Scan for the cell matching the given text and deliver its [X, Y] coordinate at center. 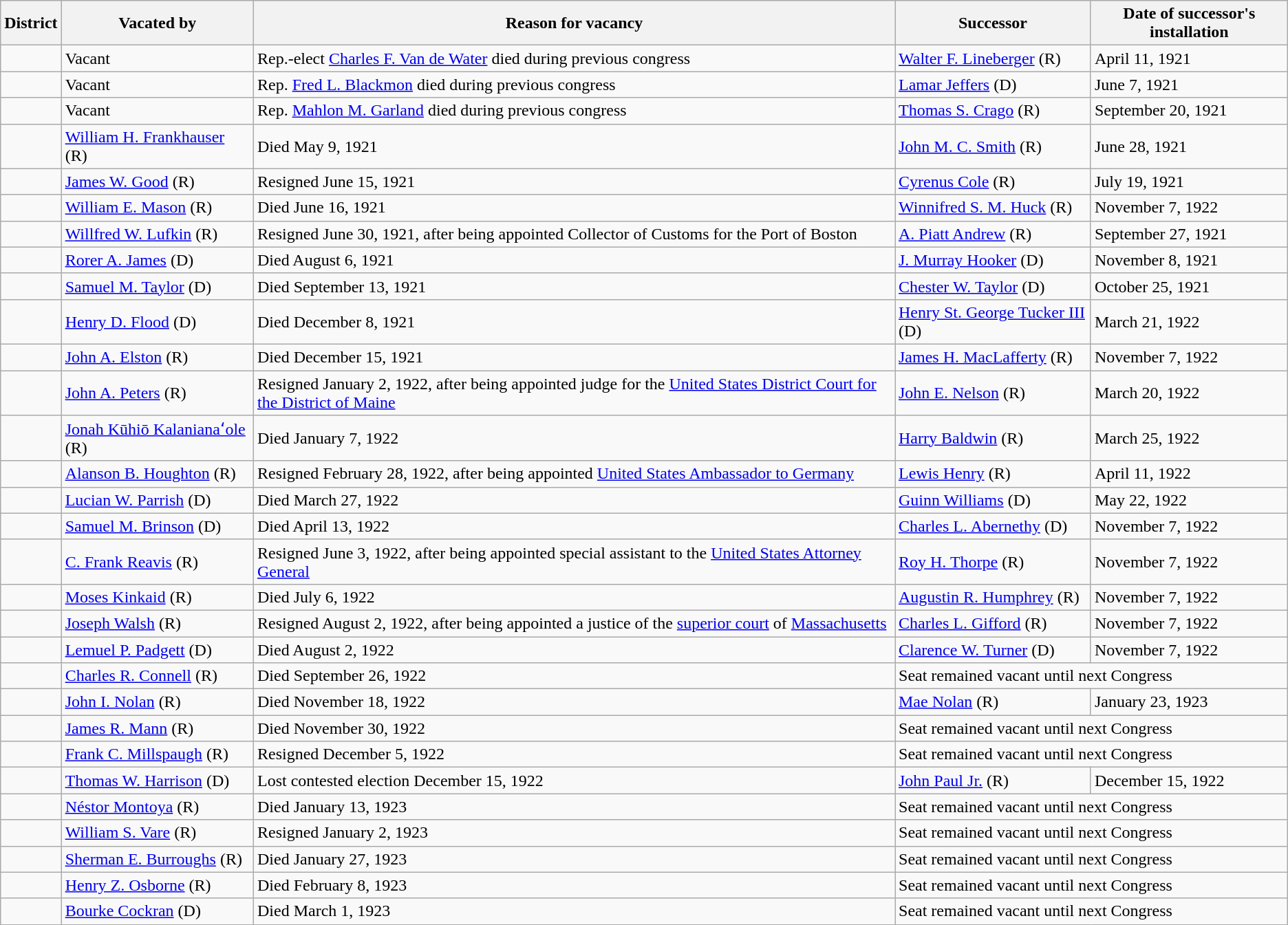
Resigned June 3, 1922, after being appointed special assistant to the United States Attorney General [574, 561]
James R. Mann (R) [157, 728]
October 25, 1921 [1189, 286]
Resigned June 30, 1921, after being appointed Collector of Customs for the Port of Boston [574, 234]
Reason for vacancy [574, 23]
April 11, 1921 [1189, 58]
Mae Nolan (R) [992, 702]
John A. Peters (R) [157, 392]
Henry Z. Osborne (R) [157, 885]
Died December 8, 1921 [574, 322]
Lewis Henry (R) [992, 474]
December 15, 1922 [1189, 781]
June 7, 1921 [1189, 85]
Harry Baldwin (R) [992, 439]
Lemuel P. Padgett (D) [157, 650]
Winnifred S. M. Huck (R) [992, 208]
Charles R. Connell (R) [157, 676]
District [31, 23]
Rep. Mahlon M. Garland died during previous congress [574, 111]
Died November 30, 1922 [574, 728]
Bourke Cockran (D) [157, 911]
Rorer A. James (D) [157, 260]
Vacated by [157, 23]
March 25, 1922 [1189, 439]
Died January 7, 1922 [574, 439]
Samuel M. Taylor (D) [157, 286]
Died March 27, 1922 [574, 500]
September 20, 1921 [1189, 111]
A. Piatt Andrew (R) [992, 234]
John E. Nelson (R) [992, 392]
Frank C. Millspaugh (R) [157, 754]
March 21, 1922 [1189, 322]
Died August 6, 1921 [574, 260]
Cyrenus Cole (R) [992, 182]
J. Murray Hooker (D) [992, 260]
John M. C. Smith (R) [992, 146]
Chester W. Taylor (D) [992, 286]
Néstor Montoya (R) [157, 807]
January 23, 1923 [1189, 702]
William S. Vare (R) [157, 833]
Died July 6, 1922 [574, 597]
Roy H. Thorpe (R) [992, 561]
Willfred W. Lufkin (R) [157, 234]
Rep.-elect Charles F. Van de Water died during previous congress [574, 58]
William E. Mason (R) [157, 208]
Resigned January 2, 1922, after being appointed judge for the United States District Court for the District of Maine [574, 392]
James H. MacLafferty (R) [992, 357]
Thomas W. Harrison (D) [157, 781]
Joseph Walsh (R) [157, 623]
Resigned August 2, 1922, after being appointed a justice of the superior court of Massachusetts [574, 623]
April 11, 1922 [1189, 474]
Henry D. Flood (D) [157, 322]
March 20, 1922 [1189, 392]
July 19, 1921 [1189, 182]
Sherman E. Burroughs (R) [157, 859]
Rep. Fred L. Blackmon died during previous congress [574, 85]
John A. Elston (R) [157, 357]
Charles L. Gifford (R) [992, 623]
Died April 13, 1922 [574, 526]
William H. Frankhauser (R) [157, 146]
Died December 15, 1921 [574, 357]
Resigned February 28, 1922, after being appointed United States Ambassador to Germany [574, 474]
John I. Nolan (R) [157, 702]
Died May 9, 1921 [574, 146]
Henry St. George Tucker III (D) [992, 322]
Resigned December 5, 1922 [574, 754]
Walter F. Lineberger (R) [992, 58]
Alanson B. Houghton (R) [157, 474]
Augustin R. Humphrey (R) [992, 597]
Died September 26, 1922 [574, 676]
November 8, 1921 [1189, 260]
Charles L. Abernethy (D) [992, 526]
Clarence W. Turner (D) [992, 650]
Died June 16, 1921 [574, 208]
May 22, 1922 [1189, 500]
Died November 18, 1922 [574, 702]
Guinn Williams (D) [992, 500]
June 28, 1921 [1189, 146]
September 27, 1921 [1189, 234]
Jonah Kūhiō Kalanianaʻole (R) [157, 439]
Successor [992, 23]
Died September 13, 1921 [574, 286]
John Paul Jr. (R) [992, 781]
Died August 2, 1922 [574, 650]
Resigned June 15, 1921 [574, 182]
Died March 1, 1923 [574, 911]
Lamar Jeffers (D) [992, 85]
Thomas S. Crago (R) [992, 111]
James W. Good (R) [157, 182]
Died February 8, 1923 [574, 885]
Date of successor's installation [1189, 23]
C. Frank Reavis (R) [157, 561]
Resigned January 2, 1923 [574, 833]
Died January 27, 1923 [574, 859]
Samuel M. Brinson (D) [157, 526]
Lucian W. Parrish (D) [157, 500]
Moses Kinkaid (R) [157, 597]
Died January 13, 1923 [574, 807]
Lost contested election December 15, 1922 [574, 781]
